Return the [x, y] coordinate for the center point of the cell that contains the specified text.  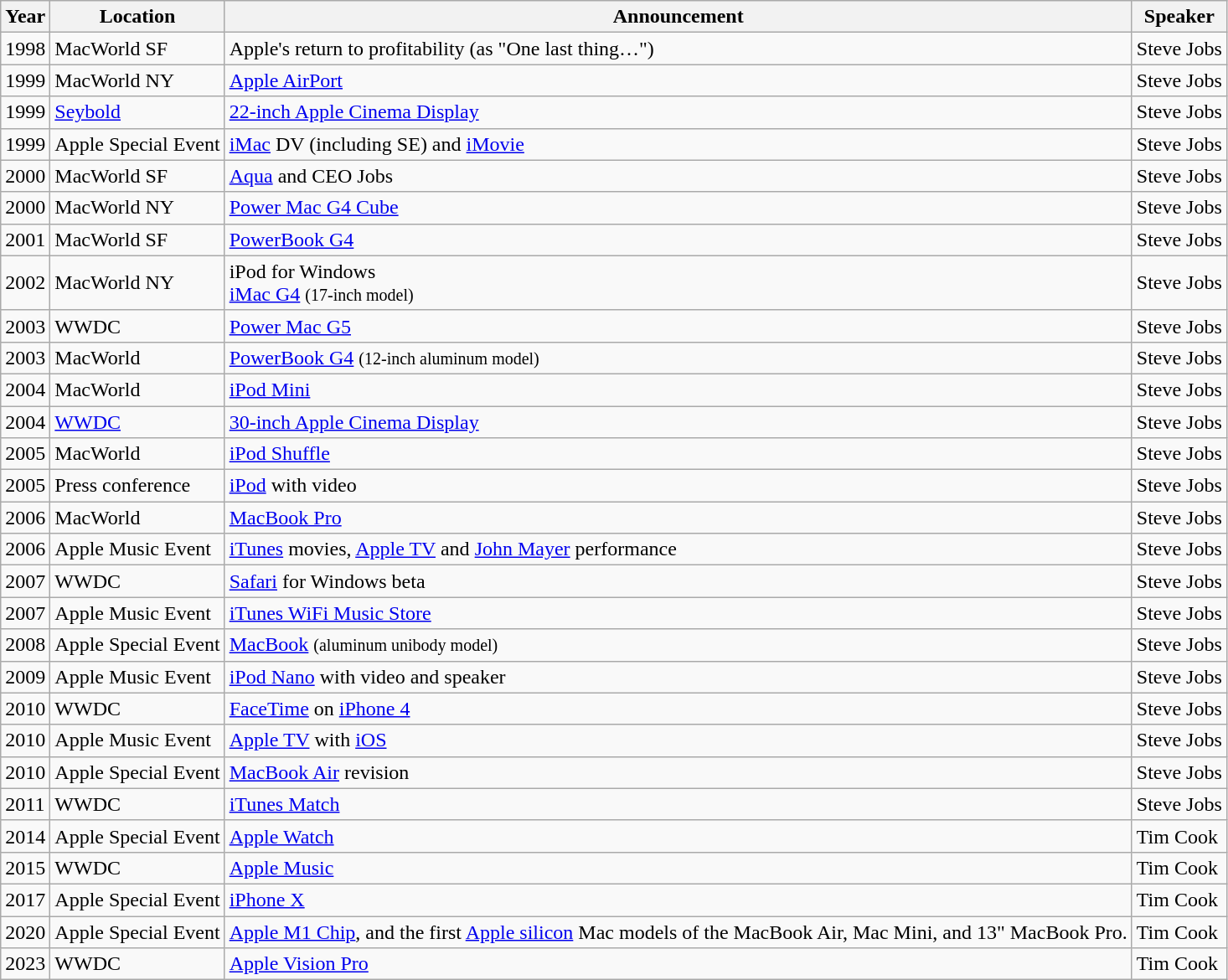
Year [25, 17]
Apple TV with iOS [678, 740]
iTunes movies, Apple TV and John Mayer performance [678, 549]
Apple Vision Pro [678, 964]
FaceTime on iPhone 4 [678, 709]
2023 [25, 964]
2001 [25, 240]
iTunes Match [678, 804]
Location [137, 17]
Apple Music [678, 868]
22-inch Apple Cinema Display [678, 112]
iTunes WiFi Music Store [678, 613]
Safari for Windows beta [678, 581]
Power Mac G4 Cube [678, 208]
PowerBook G4 [678, 240]
iPod Nano with video and speaker [678, 677]
Power Mac G5 [678, 326]
Seybold [137, 112]
iPod with video [678, 486]
Aqua and CEO Jobs [678, 176]
MacBook Air revision [678, 772]
MacBook (aluminum unibody model) [678, 645]
MacBook Pro [678, 518]
Apple's return to profitability (as "One last thing…") [678, 49]
Speaker [1179, 17]
2002 [25, 283]
iPhone X [678, 900]
2020 [25, 932]
iMac DV (including SE) and iMovie [678, 144]
Apple M1 Chip, and the first Apple silicon Mac models of the MacBook Air, Mac Mini, and 13" MacBook Pro. [678, 932]
iPod Mini [678, 389]
Press conference [137, 486]
2014 [25, 836]
iPod for WindowsiMac G4 (17-inch model) [678, 283]
Announcement [678, 17]
30-inch Apple Cinema Display [678, 421]
Apple Watch [678, 836]
PowerBook G4 (12-inch aluminum model) [678, 358]
2009 [25, 677]
1998 [25, 49]
iPod Shuffle [678, 454]
2011 [25, 804]
Apple AirPort [678, 80]
2008 [25, 645]
2017 [25, 900]
2015 [25, 868]
